Output the (x, y) coordinate of the center of the cell containing the given text.  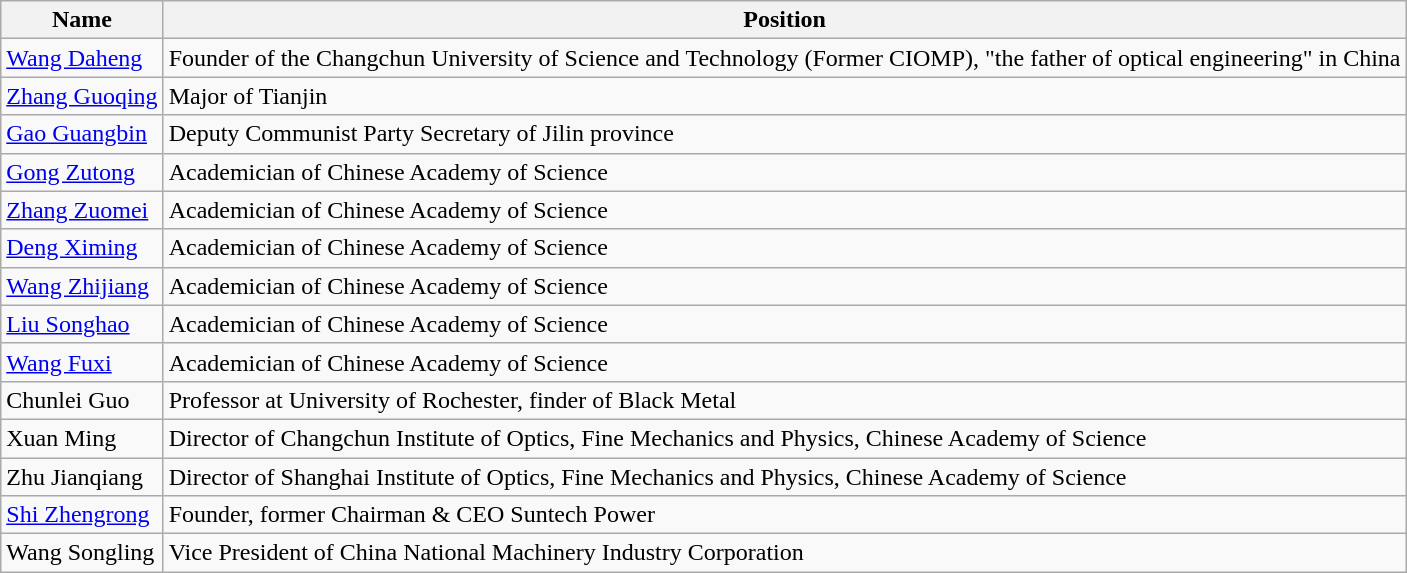
Major of Tianjin (784, 96)
Vice President of China National Machinery Industry Corporation (784, 553)
Zhang Zuomei (82, 210)
Gao Guangbin (82, 134)
Founder, former Chairman & CEO Suntech Power (784, 515)
Professor at University of Rochester, finder of Black Metal (784, 400)
Deputy Communist Party Secretary of Jilin province (784, 134)
Director of Shanghai Institute of Optics, Fine Mechanics and Physics, Chinese Academy of Science (784, 477)
Chunlei Guo (82, 400)
Zhu Jianqiang (82, 477)
Wang Songling (82, 553)
Director of Changchun Institute of Optics, Fine Mechanics and Physics, Chinese Academy of Science (784, 438)
Zhang Guoqing (82, 96)
Deng Ximing (82, 248)
Liu Songhao (82, 324)
Wang Daheng (82, 58)
Founder of the Changchun University of Science and Technology (Former CIOMP), "the father of optical engineering" in China (784, 58)
Wang Fuxi (82, 362)
Xuan Ming (82, 438)
Position (784, 20)
Name (82, 20)
Shi Zhengrong (82, 515)
Gong Zutong (82, 172)
Wang Zhijiang (82, 286)
